Capture the cell that displays the provided text and extract its (x, y) central coordinate. 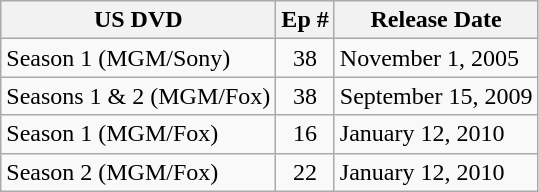
Release Date (436, 20)
Season 1 (MGM/Sony) (138, 58)
November 1, 2005 (436, 58)
22 (305, 172)
September 15, 2009 (436, 96)
Seasons 1 & 2 (MGM/Fox) (138, 96)
Season 1 (MGM/Fox) (138, 134)
Ep # (305, 20)
Season 2 (MGM/Fox) (138, 172)
US DVD (138, 20)
16 (305, 134)
